From the cell containing the given text, extract its center point as [X, Y] coordinate. 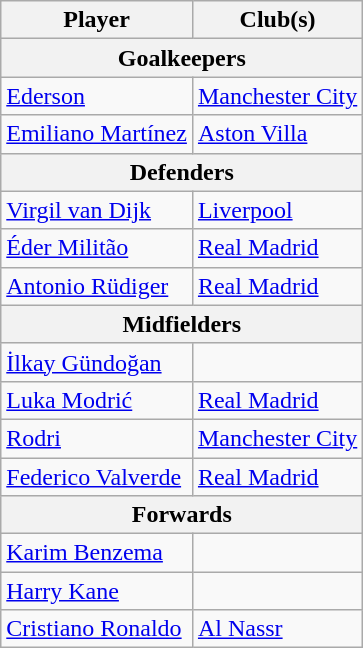
Federico Valverde [97, 477]
Emiliano Martínez [97, 134]
Rodri [97, 438]
Karim Benzema [97, 553]
Ederson [97, 96]
Forwards [182, 515]
Al Nassr [277, 629]
Luka Modrić [97, 400]
Cristiano Ronaldo [97, 629]
Virgil van Dijk [97, 210]
Player [97, 20]
İlkay Gündoğan [97, 362]
Club(s) [277, 20]
Éder Militão [97, 248]
Antonio Rüdiger [97, 286]
Liverpool [277, 210]
Goalkeepers [182, 58]
Defenders [182, 172]
Harry Kane [97, 591]
Midfielders [182, 324]
Aston Villa [277, 134]
